Identify which cell holds the provided text, then report its [X, Y] central coordinate. 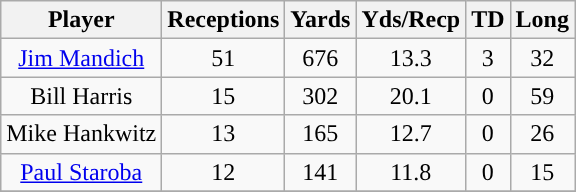
676 [320, 58]
302 [320, 96]
12.7 [411, 134]
141 [320, 172]
20.1 [411, 96]
165 [320, 134]
Mike Hankwitz [82, 134]
32 [542, 58]
Player [82, 20]
3 [488, 58]
59 [542, 96]
Long [542, 20]
26 [542, 134]
Yds/Recp [411, 20]
TD [488, 20]
12 [224, 172]
Jim Mandich [82, 58]
Yards [320, 20]
13 [224, 134]
13.3 [411, 58]
51 [224, 58]
Bill Harris [82, 96]
Paul Staroba [82, 172]
11.8 [411, 172]
Receptions [224, 20]
